Capture the cell that displays the provided text and extract its [x, y] central coordinate. 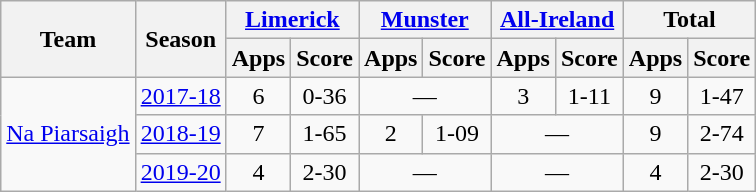
1-65 [325, 134]
2017-18 [180, 96]
Munster [425, 20]
Total [689, 20]
0-36 [325, 96]
1-09 [457, 134]
Team [68, 39]
Limerick [292, 20]
3 [523, 96]
Na Piarsaigh [68, 134]
2018-19 [180, 134]
1-47 [722, 96]
1-11 [589, 96]
7 [258, 134]
Season [180, 39]
2019-20 [180, 172]
6 [258, 96]
2 [391, 134]
2-74 [722, 134]
All-Ireland [557, 20]
